Capture the cell that displays the provided text and extract its [x, y] central coordinate. 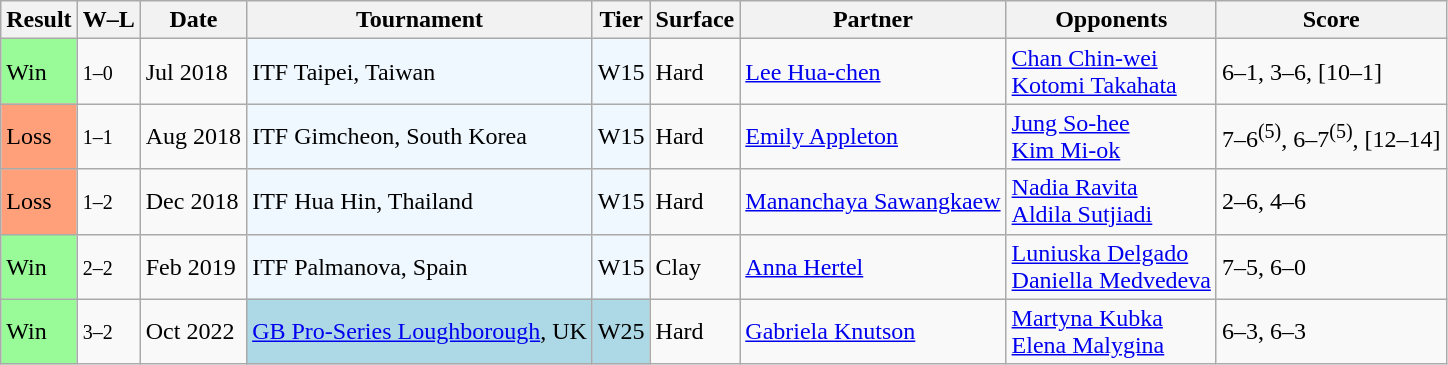
Gabriela Knutson [873, 332]
Jul 2018 [193, 72]
Lee Hua-chen [873, 72]
ITF Gimcheon, South Korea [420, 136]
W25 [621, 332]
Opponents [1111, 20]
Score [1331, 20]
2–6, 4–6 [1331, 202]
Mananchaya Sawangkaew [873, 202]
Tournament [420, 20]
W–L [108, 20]
Anna Hertel [873, 266]
Date [193, 20]
1–0 [108, 72]
1–2 [108, 202]
Jung So-hee Kim Mi-ok [1111, 136]
Dec 2018 [193, 202]
Luniuska Delgado Daniella Medvedeva [1111, 266]
Feb 2019 [193, 266]
2–2 [108, 266]
Clay [695, 266]
6–1, 3–6, [10–1] [1331, 72]
6–3, 6–3 [1331, 332]
Tier [621, 20]
Surface [695, 20]
Result [39, 20]
Partner [873, 20]
Aug 2018 [193, 136]
Martyna Kubka Elena Malygina [1111, 332]
Emily Appleton [873, 136]
ITF Palmanova, Spain [420, 266]
ITF Hua Hin, Thailand [420, 202]
Chan Chin-wei Kotomi Takahata [1111, 72]
7–6(5), 6–7(5), [12–14] [1331, 136]
GB Pro-Series Loughborough, UK [420, 332]
7–5, 6–0 [1331, 266]
3–2 [108, 332]
Oct 2022 [193, 332]
ITF Taipei, Taiwan [420, 72]
1–1 [108, 136]
Nadia Ravita Aldila Sutjiadi [1111, 202]
